Detect which cell encompasses the target text, then output its [X, Y] center coordinate. 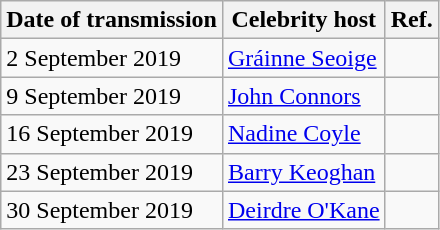
Nadine Coyle [304, 134]
30 September 2019 [112, 210]
Barry Keoghan [304, 172]
Ref. [412, 20]
23 September 2019 [112, 172]
John Connors [304, 96]
Deirdre O'Kane [304, 210]
Date of transmission [112, 20]
9 September 2019 [112, 96]
2 September 2019 [112, 58]
16 September 2019 [112, 134]
Gráinne Seoige [304, 58]
Celebrity host [304, 20]
